For the text-containing cell, return its midpoint in [x, y] coordinate format. 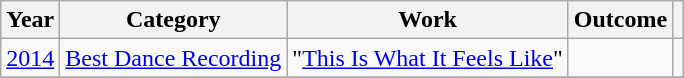
Work [428, 20]
Outcome [620, 20]
2014 [30, 58]
Best Dance Recording [174, 58]
"This Is What It Feels Like" [428, 58]
Year [30, 20]
Category [174, 20]
